Provide the [X, Y] coordinate of the cell's center where the given text is located.  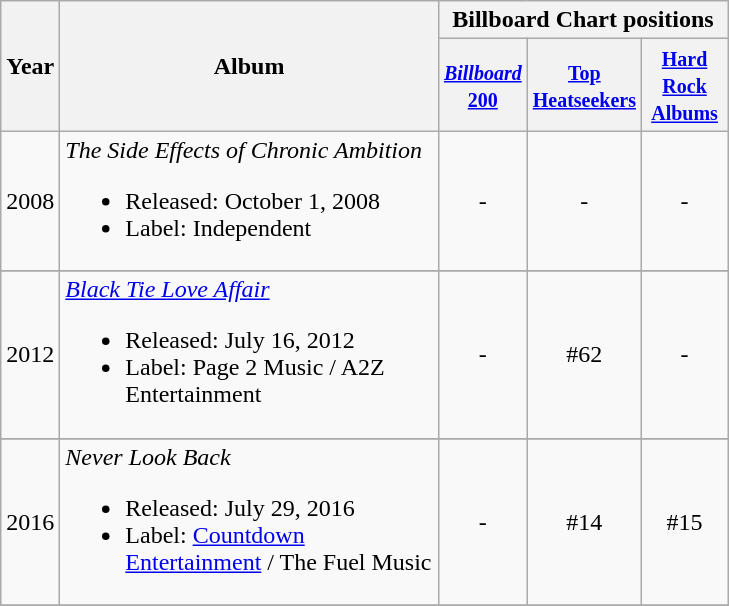
2012 [30, 354]
#14 [584, 522]
Hard Rock Albums [685, 85]
Never Look BackReleased: July 29, 2016Label: Countdown Entertainment / The Fuel Music [250, 522]
#15 [685, 522]
The Side Effects of Chronic AmbitionReleased: October 1, 2008Label: Independent [250, 201]
Black Tie Love AffairReleased: July 16, 2012Label: Page 2 Music / A2Z Entertainment [250, 354]
2016 [30, 522]
Year [30, 66]
Billboard Chart positions [582, 20]
Top Heatseekers [584, 85]
2008 [30, 201]
Billboard 200 [482, 85]
Album [250, 66]
#62 [584, 354]
